Detect which cell encompasses the target text, then output its [X, Y] center coordinate. 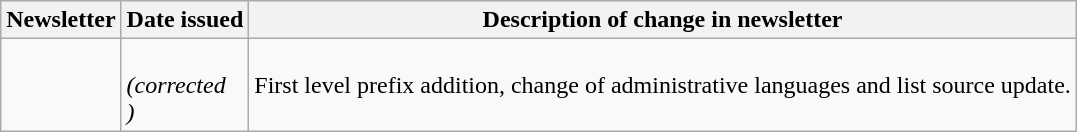
First level prefix addition, change of administrative languages and list source update. [663, 85]
(corrected ) [185, 85]
Description of change in newsletter [663, 20]
Date issued [185, 20]
Newsletter [61, 20]
